Return the (x, y) coordinate for the center point of the cell that contains the specified text.  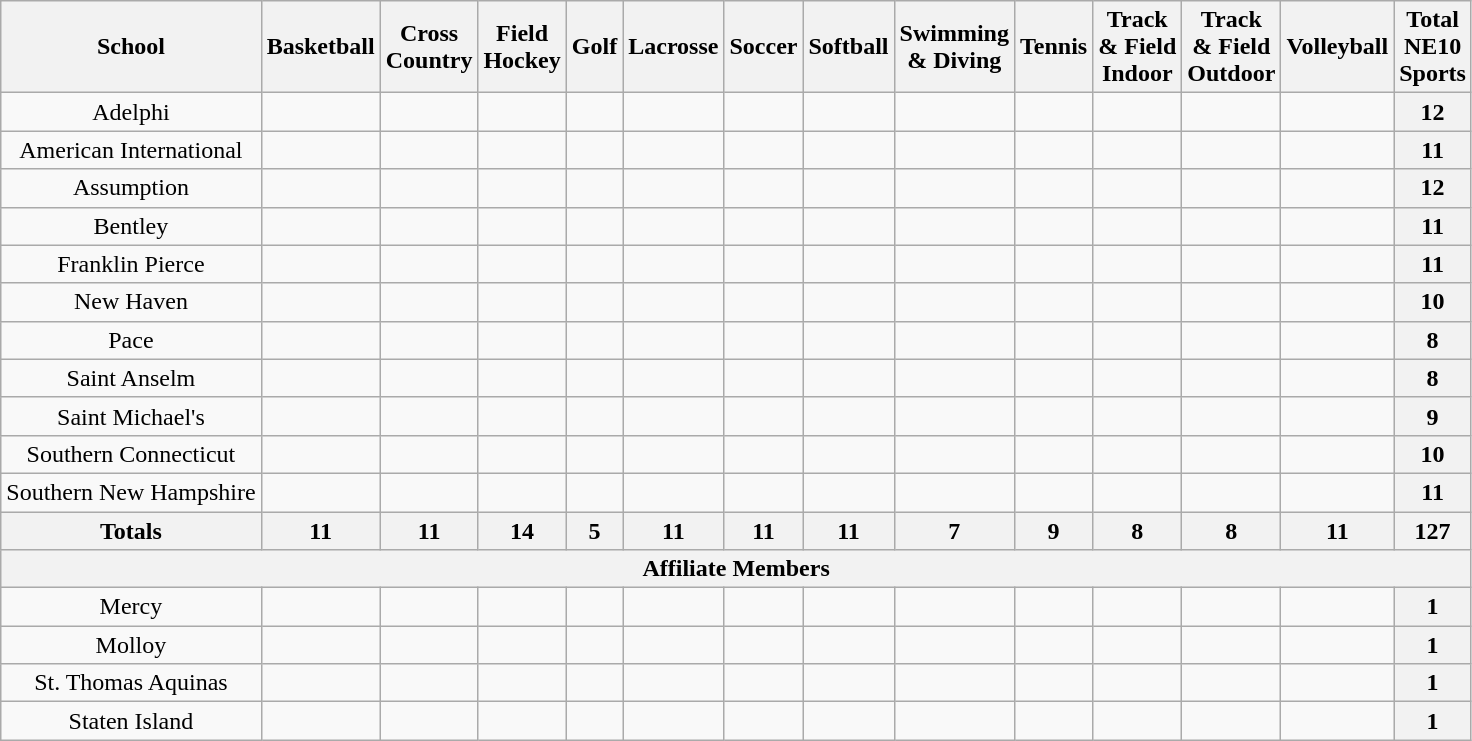
American International (131, 150)
New Haven (131, 302)
Mercy (131, 607)
Assumption (131, 188)
127 (1433, 531)
Adelphi (131, 112)
Totals (131, 531)
Swimming& Diving (954, 47)
Franklin Pierce (131, 264)
Southern Connecticut (131, 454)
Southern New Hampshire (131, 492)
Softball (848, 47)
School (131, 47)
Tennis (1053, 47)
Affiliate Members (736, 569)
Golf (594, 47)
Saint Anselm (131, 378)
Volleyball (1338, 47)
Track& FieldOutdoor (1232, 47)
TotalNE10Sports (1433, 47)
7 (954, 531)
5 (594, 531)
14 (522, 531)
Lacrosse (674, 47)
St. Thomas Aquinas (131, 683)
Pace (131, 340)
Staten Island (131, 721)
Track& FieldIndoor (1138, 47)
Basketball (320, 47)
Bentley (131, 226)
FieldHockey (522, 47)
CrossCountry (429, 47)
Molloy (131, 645)
Soccer (764, 47)
Saint Michael's (131, 416)
